Return the [x, y] coordinate for the center point of the cell that contains the specified text.  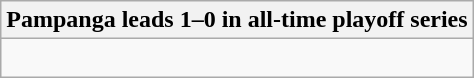
Pampanga leads 1–0 in all-time playoff series [237, 20]
